Determine the (x, y) coordinate at the center of the cell enclosing the given text.  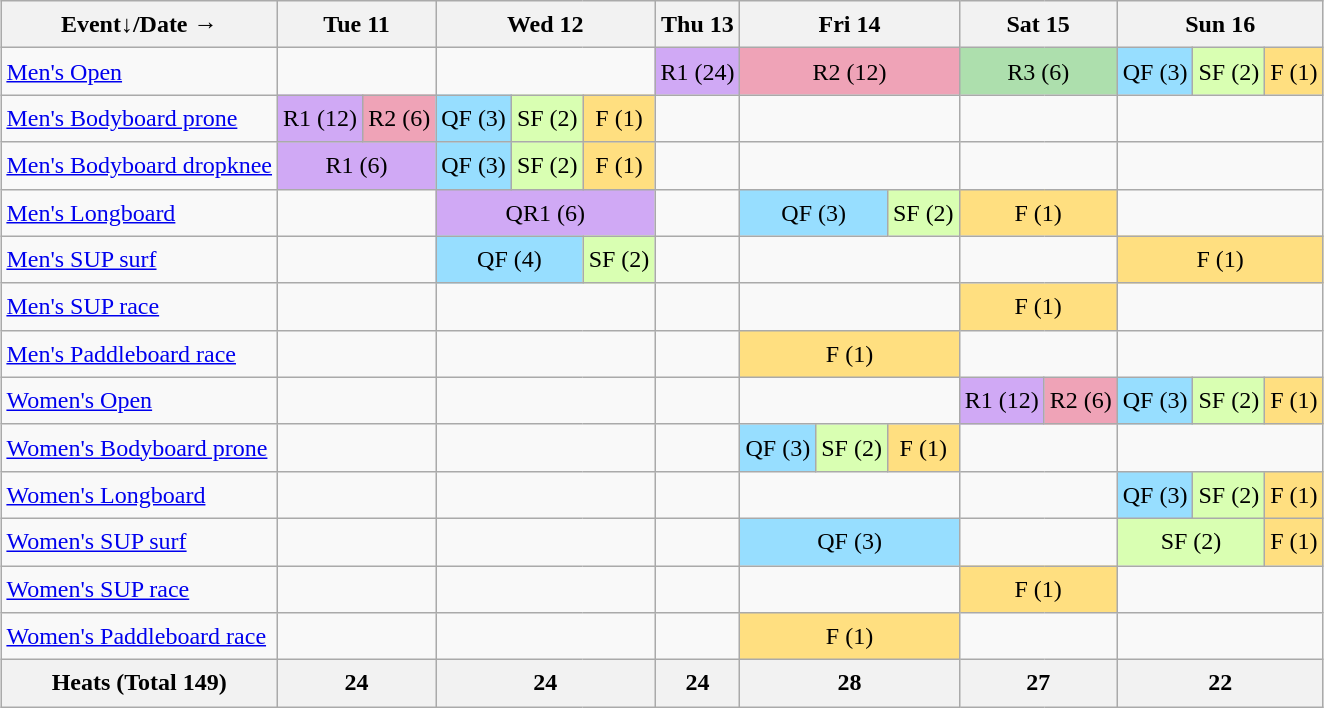
Women's Paddleboard race (140, 636)
Sun 16 (1220, 24)
Wed 12 (546, 24)
R3 (6) (1038, 72)
Men's Longboard (140, 212)
Men's Bodyboard dropknee (140, 166)
28 (850, 684)
Women's Longboard (140, 494)
Women's Open (140, 400)
Tue 11 (357, 24)
Men's Bodyboard prone (140, 118)
Men's SUP race (140, 306)
Heats (Total 149) (140, 684)
Fri 14 (850, 24)
Men's Paddleboard race (140, 354)
Event↓/Date → (140, 24)
QR1 (6) (546, 212)
Men's SUP surf (140, 260)
R1 (24) (698, 72)
R1 (6) (357, 166)
Women's Bodyboard prone (140, 448)
R2 (12) (850, 72)
22 (1220, 684)
QF (4) (510, 260)
Men's Open (140, 72)
27 (1038, 684)
Women's SUP surf (140, 542)
Women's SUP race (140, 590)
Thu 13 (698, 24)
Sat 15 (1038, 24)
